Locate the cell with the specified text and output its (x, y) center coordinate. 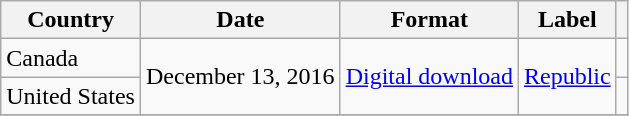
Date (240, 20)
Country (71, 20)
Label (568, 20)
Format (429, 20)
December 13, 2016 (240, 77)
Digital download (429, 77)
United States (71, 96)
Republic (568, 77)
Canada (71, 58)
